From the cell containing the given text, extract its center point as [x, y] coordinate. 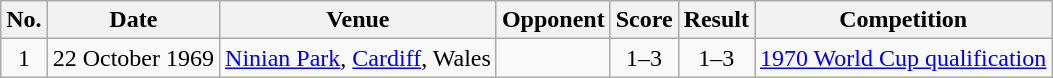
Score [644, 20]
Date [133, 20]
Result [716, 20]
Opponent [553, 20]
22 October 1969 [133, 58]
Ninian Park, Cardiff, Wales [358, 58]
Competition [902, 20]
1 [24, 58]
1970 World Cup qualification [902, 58]
No. [24, 20]
Venue [358, 20]
